Capture the cell that displays the provided text and extract its (x, y) central coordinate. 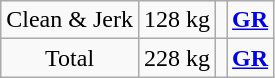
228 kg (176, 58)
Total (70, 58)
128 kg (176, 20)
Clean & Jerk (70, 20)
